Detect which cell encompasses the target text, then output its (x, y) center coordinate. 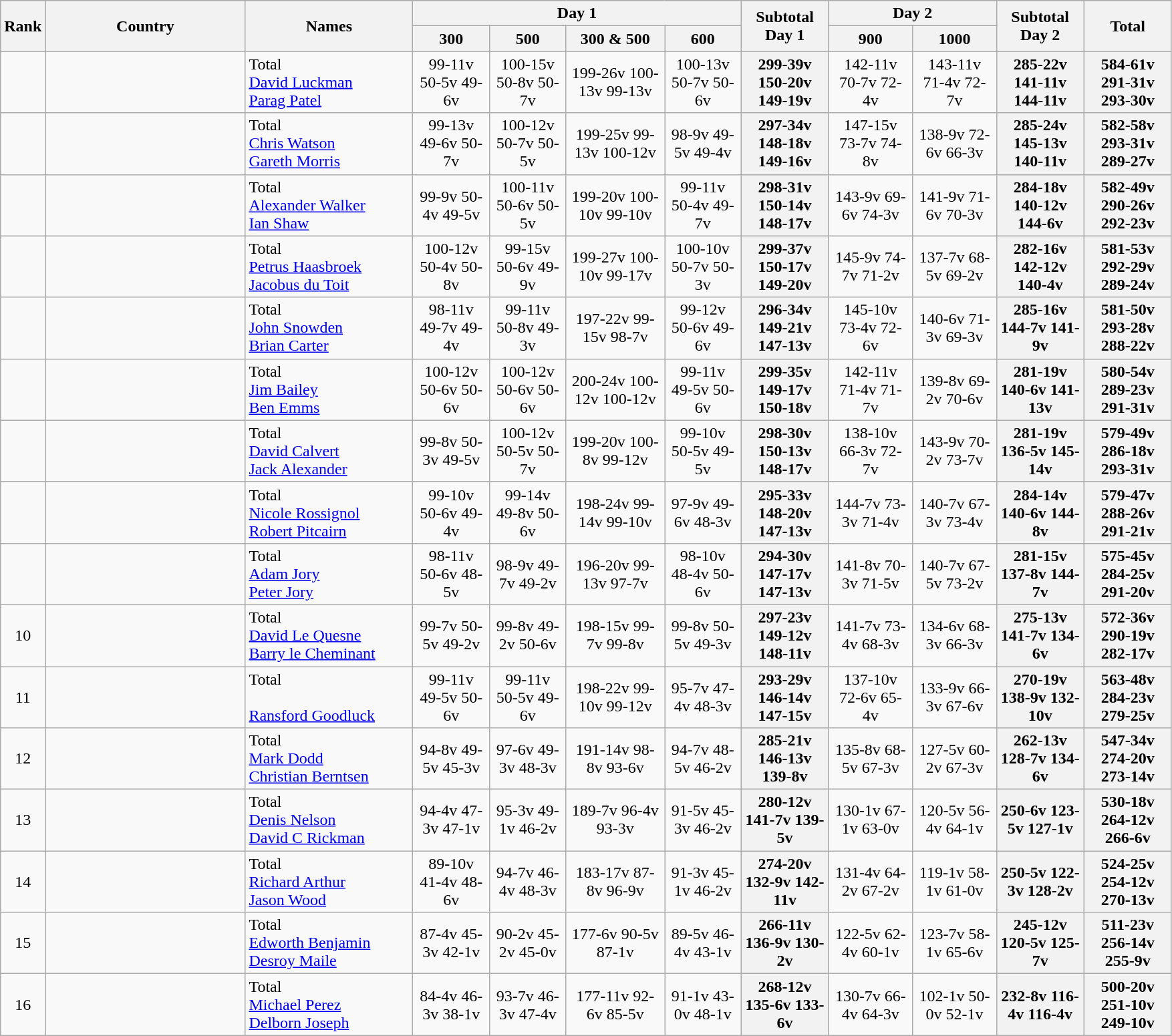
99-12v 50-6v 49-6v (703, 328)
285-22v 141-11v 144-11v (1040, 82)
140-7v 67-3v 73-4v (955, 512)
91-3v 45-1v 46-2v (703, 882)
296-34v 149-21v 147-13v (784, 328)
95-3v 49-1v 46-2v (527, 820)
98-11v 50-6v 48-5v (451, 574)
SubtotalDay 2 (1040, 26)
270-19v 138-9v 132-10v (1040, 697)
98-11v 49-7v 49-4v (451, 328)
134-6v 68-3v 66-3v (955, 635)
297-23v 149-12v 148-11v (784, 635)
300 & 500 (615, 39)
177-6v 90-5v 87-1v (615, 943)
120-5v 56-4v 64-1v (955, 820)
197-22v 99-15v 98-7v (615, 328)
99-15v 50-6v 49-9v (527, 267)
94-7v 46-4v 48-3v (527, 882)
285-16v 144-7v 141-9v (1040, 328)
TotalPetrus HaasbroekJacobus du Toit (329, 267)
TotalMark DoddChristian Berntsen (329, 759)
582-58v 293-31v 289-27v (1128, 144)
13 (23, 820)
TotalDavid CalvertJack Alexander (329, 451)
99-13v 49-6v 50-7v (451, 144)
293-29v 146-14v 147-15v (784, 697)
94-4v 47-3v 47-1v (451, 820)
14 (23, 882)
142-11v 71-4v 71-7v (871, 389)
575-45v 284-25v 291-20v (1128, 574)
563-48v 284-23v 279-25v (1128, 697)
198-15v 99-7v 99-8v (615, 635)
137-7v 68-5v 69-2v (955, 267)
Rank (23, 26)
102-1v 50-0v 52-1v (955, 1005)
123-7v 58-1v 65-6v (955, 943)
TotalAlexander WalkerIan Shaw (329, 205)
572-36v 290-19v 282-17v (1128, 635)
100-13v 50-7v 50-6v (703, 82)
500 (527, 39)
285-24v 145-13v 140-11v (1040, 144)
94-8v 49-5v 45-3v (451, 759)
140-6v 71-3v 69-3v (955, 328)
189-7v 96-4v 93-3v (615, 820)
199-20v 100-8v 99-12v (615, 451)
100-12v 50-4v 50-8v (451, 267)
266-11v 136-9v 130-2v (784, 943)
580-54v 289-23v 291-31v (1128, 389)
Total (1128, 26)
89-10v 41-4v 48-6v (451, 882)
282-16v 142-12v 140-4v (1040, 267)
285-21v 146-13v 139-8v (784, 759)
99-9v 50-4v 49-5v (451, 205)
130-7v 66-4v 64-3v (871, 1005)
16 (23, 1005)
97-9v 49-6v 48-3v (703, 512)
280-12v 141-7v 139-5v (784, 820)
199-20v 100-10v 99-10v (615, 205)
284-18v 140-12v 144-6v (1040, 205)
141-7v 73-4v 68-3v (871, 635)
143-11v 71-4v 72-7v (955, 82)
133-9v 66-3v 67-6v (955, 697)
119-1v 58-1v 61-0v (955, 882)
99-8v 49-2v 50-6v (527, 635)
100-15v 50-8v 50-7v (527, 82)
199-27v 100-10v 99-17v (615, 267)
297-34v 148-18v 149-16v (784, 144)
581-50v 293-28v 288-22v (1128, 328)
89-5v 46-4v 43-1v (703, 943)
144-7v 73-3v 71-4v (871, 512)
91-1v 43-0v 48-1v (703, 1005)
511-23v 256-14v 255-9v (1128, 943)
SubtotalDay 1 (784, 26)
579-47v 288-26v 291-21v (1128, 512)
295-33v 148-20v 147-13v (784, 512)
91-5v 45-3v 46-2v (703, 820)
TotalEdworth BenjaminDesroy Maile (329, 943)
143-9v 69-6v 74-3v (871, 205)
TotalChris WatsonGareth Morris (329, 144)
99-10v 50-6v 49-4v (451, 512)
TotalJohn SnowdenBrian Carter (329, 328)
584-61v 291-31v 293-30v (1128, 82)
100-10v 50-7v 50-3v (703, 267)
131-4v 64-2v 67-2v (871, 882)
99-8v 50-3v 49-5v (451, 451)
TotalNicole RossignolRobert Pitcairn (329, 512)
275-13v 141-7v 134-6v (1040, 635)
284-14v 140-6v 144-8v (1040, 512)
139-8v 69-2v 70-6v (955, 389)
99-8v 50-5v 49-3v (703, 635)
99-11v 50-8v 49-3v (527, 328)
138-9v 72-6v 66-3v (955, 144)
137-10v 72-6v 65-4v (871, 697)
268-12v 135-6v 133-6v (784, 1005)
Day 2 (913, 13)
294-30v 147-17v 147-13v (784, 574)
TotalDavid LuckmanParag Patel (329, 82)
99-7v 50-5v 49-2v (451, 635)
12 (23, 759)
199-25v 99-13v 100-12v (615, 144)
183-17v 87-8v 96-9v (615, 882)
196-20v 99-13v 97-7v (615, 574)
100-12v 50-5v 50-7v (527, 451)
141-8v 70-3v 71-5v (871, 574)
582-49v 290-26v 292-23v (1128, 205)
98-9v 49-5v 49-4v (703, 144)
122-5v 62-4v 60-1v (871, 943)
145-10v 73-4v 72-6v (871, 328)
93-7v 46-3v 47-4v (527, 1005)
530-18v 264-12v 266-6v (1128, 820)
198-24v 99-14v 99-10v (615, 512)
TotalDenis NelsonDavid C Rickman (329, 820)
281-19v 140-6v 141-13v (1040, 389)
1000 (955, 39)
298-31v 150-14v 148-17v (784, 205)
99-10v 50-5v 49-5v (703, 451)
TotalAdam JoryPeter Jory (329, 574)
138-10v 66-3v 72-7v (871, 451)
191-14v 98-8v 93-6v (615, 759)
299-39v 150-20v 149-19v (784, 82)
99-11v 50-4v 49-7v (703, 205)
199-26v 100-13v 99-13v (615, 82)
250-6v 123-5v 127-1v (1040, 820)
11 (23, 697)
98-9v 49-7v 49-2v (527, 574)
140-7v 67-5v 73-2v (955, 574)
100-12v 50-7v 50-5v (527, 144)
299-35v 149-17v 150-18v (784, 389)
15 (23, 943)
90-2v 45-2v 45-0v (527, 943)
177-11v 92-6v 85-5v (615, 1005)
TotalJim BaileyBen Emms (329, 389)
245-12v 120-5v 125-7v (1040, 943)
TotalMichael PerezDelborn Joseph (329, 1005)
143-9v 70-2v 73-7v (955, 451)
900 (871, 39)
147-15v 73-7v 74-8v (871, 144)
TotalRichard ArthurJason Wood (329, 882)
Country (146, 26)
299-37v 150-17v 149-20v (784, 267)
145-9v 74-7v 71-2v (871, 267)
262-13v 128-7v 134-6v (1040, 759)
97-6v 49-3v 48-3v (527, 759)
100-11v 50-6v 50-5v (527, 205)
87-4v 45-3v 42-1v (451, 943)
200-24v 100-12v 100-12v (615, 389)
84-4v 46-3v 38-1v (451, 1005)
130-1v 67-1v 63-0v (871, 820)
500-20v 251-10v 249-10v (1128, 1005)
142-11v 70-7v 72-4v (871, 82)
95-7v 47-4v 48-3v (703, 697)
198-22v 99-10v 99-12v (615, 697)
250-5v 122-3v 128-2v (1040, 882)
300 (451, 39)
TotalDavid Le QuesneBarry le Cheminant (329, 635)
232-8v 116-4v 116-4v (1040, 1005)
99-14v 49-8v 50-6v (527, 512)
10 (23, 635)
281-15v 137-8v 144-7v (1040, 574)
127-5v 60-2v 67-3v (955, 759)
581-53v 292-29v 289-24v (1128, 267)
579-49v 286-18v 293-31v (1128, 451)
Day 1 (577, 13)
274-20v 132-9v 142-11v (784, 882)
547-34v 274-20v 273-14v (1128, 759)
135-8v 68-5v 67-3v (871, 759)
298-30v 150-13v 148-17v (784, 451)
94-7v 48-5v 46-2v (703, 759)
281-19v 136-5v 145-14v (1040, 451)
600 (703, 39)
Names (329, 26)
141-9v 71-6v 70-3v (955, 205)
TotalRansford Goodluck (329, 697)
98-10v 48-4v 50-6v (703, 574)
524-25v 254-12v 270-13v (1128, 882)
